Provide the (X, Y) coordinate of the cell's center where the given text is located.  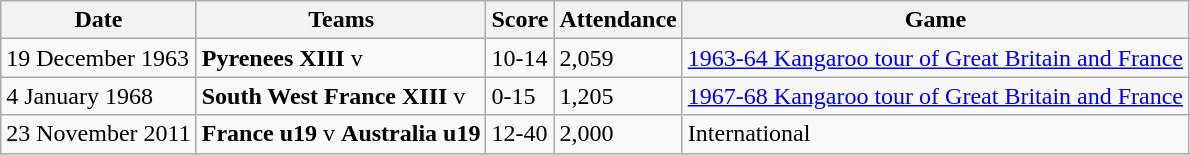
International (935, 134)
Pyrenees XIII v (341, 58)
23 November 2011 (98, 134)
Date (98, 20)
4 January 1968 (98, 96)
Attendance (618, 20)
1,205 (618, 96)
South West France XIII v (341, 96)
1967-68 Kangaroo tour of Great Britain and France (935, 96)
2,000 (618, 134)
10-14 (520, 58)
12-40 (520, 134)
2,059 (618, 58)
19 December 1963 (98, 58)
Game (935, 20)
0-15 (520, 96)
Teams (341, 20)
1963-64 Kangaroo tour of Great Britain and France (935, 58)
Score (520, 20)
France u19 v Australia u19 (341, 134)
